Provide the [x, y] coordinate of the cell's center where the given text is located.  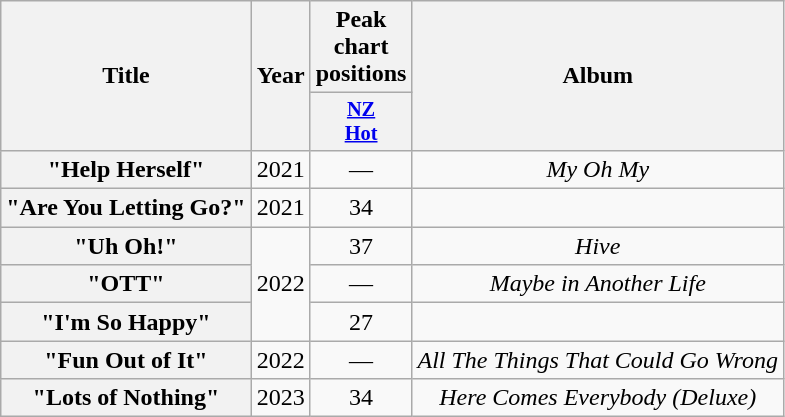
"Are You Letting Go?" [126, 208]
Hive [598, 246]
All The Things That Could Go Wrong [598, 360]
27 [361, 322]
"Lots of Nothing" [126, 398]
37 [361, 246]
"Fun Out of It" [126, 360]
Album [598, 76]
"I'm So Happy" [126, 322]
"Help Herself" [126, 169]
"Uh Oh!" [126, 246]
My Oh My [598, 169]
Title [126, 76]
NZHot [361, 122]
"OTT" [126, 284]
Peak chart positions [361, 47]
Maybe in Another Life [598, 284]
Here Comes Everybody (Deluxe) [598, 398]
Year [280, 76]
2023 [280, 398]
